Extract the [x, y] coordinate from the center of the cell holding the provided text.  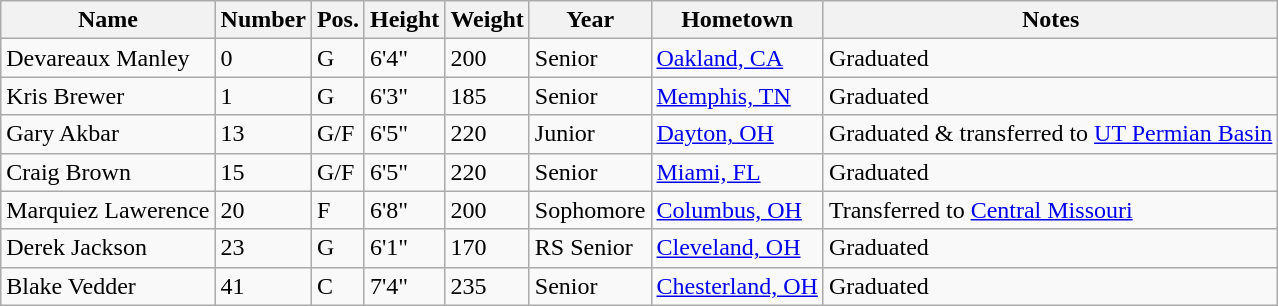
Miami, FL [737, 172]
Blake Vedder [108, 286]
Craig Brown [108, 172]
6'8" [404, 210]
C [338, 286]
Dayton, OH [737, 134]
41 [263, 286]
Transferred to Central Missouri [1050, 210]
15 [263, 172]
6'3" [404, 96]
235 [487, 286]
Pos. [338, 20]
Devareaux Manley [108, 58]
Cleveland, OH [737, 248]
7'4" [404, 286]
Chesterland, OH [737, 286]
Height [404, 20]
185 [487, 96]
1 [263, 96]
Sophomore [590, 210]
Memphis, TN [737, 96]
Name [108, 20]
20 [263, 210]
Marquiez Lawerence [108, 210]
13 [263, 134]
6'1" [404, 248]
RS Senior [590, 248]
170 [487, 248]
Year [590, 20]
0 [263, 58]
Notes [1050, 20]
Derek Jackson [108, 248]
Weight [487, 20]
Number [263, 20]
Gary Akbar [108, 134]
Hometown [737, 20]
Kris Brewer [108, 96]
6'4" [404, 58]
F [338, 210]
Oakland, CA [737, 58]
Graduated & transferred to UT Permian Basin [1050, 134]
23 [263, 248]
Columbus, OH [737, 210]
Junior [590, 134]
